Pinpoint the cell where the given text exists, returning its (x, y) midpoint coordinate. 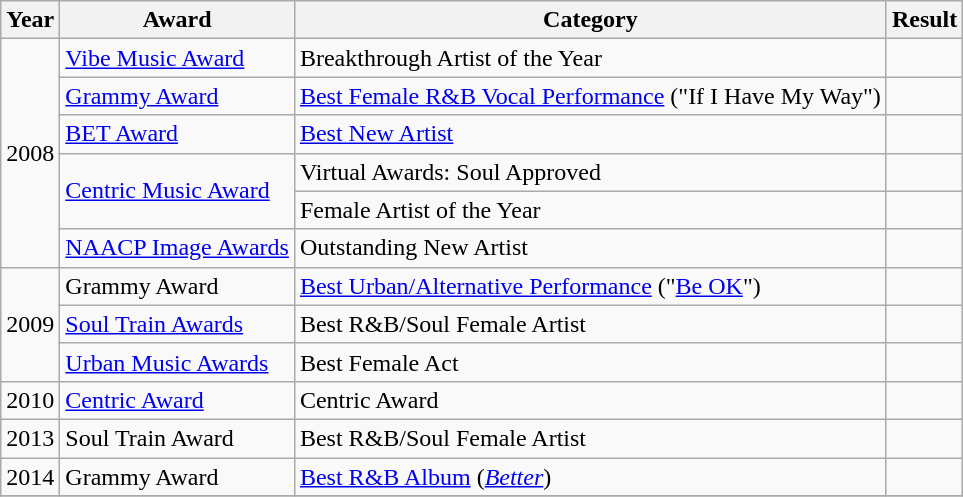
Breakthrough Artist of the Year (590, 58)
Result (924, 20)
Best Female R&B Vocal Performance ("If I Have My Way") (590, 96)
Female Artist of the Year (590, 210)
2009 (30, 324)
Outstanding New Artist (590, 248)
Centric Music Award (178, 191)
2008 (30, 153)
Year (30, 20)
NAACP Image Awards (178, 248)
Soul Train Awards (178, 324)
Best New Artist (590, 134)
Best Urban/Alternative Performance ("Be OK") (590, 286)
Urban Music Awards (178, 362)
Virtual Awards: Soul Approved (590, 172)
Vibe Music Award (178, 58)
BET Award (178, 134)
Best R&B Album (Better) (590, 477)
2010 (30, 400)
Soul Train Award (178, 438)
2013 (30, 438)
Category (590, 20)
Award (178, 20)
Best Female Act (590, 362)
2014 (30, 477)
